From the cell containing the given text, extract its center point as (X, Y) coordinate. 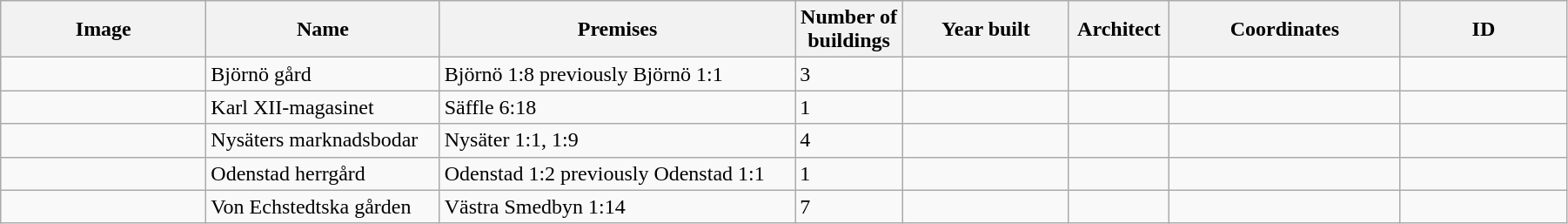
Björnö gård (323, 74)
4 (849, 140)
Odenstad herrgård (323, 173)
Säffle 6:18 (618, 107)
Karl XII-magasinet (323, 107)
Nysäters marknadsbodar (323, 140)
7 (849, 207)
Architect (1119, 30)
Name (323, 30)
ID (1483, 30)
Premises (618, 30)
3 (849, 74)
Coordinates (1284, 30)
Year built (985, 30)
Nysäter 1:1, 1:9 (618, 140)
Image (104, 30)
Västra Smedbyn 1:14 (618, 207)
Von Echstedtska gården (323, 207)
Björnö 1:8 previously Björnö 1:1 (618, 74)
Number ofbuildings (849, 30)
Odenstad 1:2 previously Odenstad 1:1 (618, 173)
